From the cell containing the given text, extract its center point as (X, Y) coordinate. 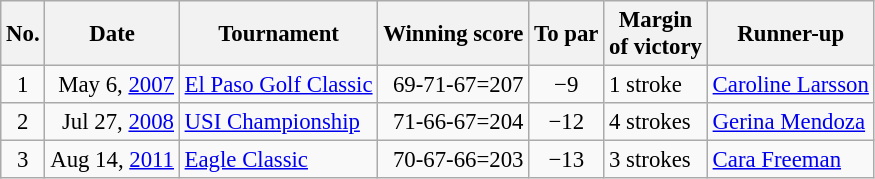
Gerina Mendoza (790, 122)
−9 (566, 85)
El Paso Golf Classic (278, 85)
Date (112, 34)
Caroline Larsson (790, 85)
Eagle Classic (278, 160)
2 (23, 122)
3 (23, 160)
70-67-66=203 (454, 160)
3 strokes (656, 160)
May 6, 2007 (112, 85)
Runner-up (790, 34)
To par (566, 34)
Jul 27, 2008 (112, 122)
No. (23, 34)
71-66-67=204 (454, 122)
69-71-67=207 (454, 85)
−12 (566, 122)
1 (23, 85)
Tournament (278, 34)
−13 (566, 160)
Marginof victory (656, 34)
USI Championship (278, 122)
Cara Freeman (790, 160)
1 stroke (656, 85)
Winning score (454, 34)
4 strokes (656, 122)
Aug 14, 2011 (112, 160)
